Provide the (X, Y) coordinate of the cell's center where the given text is located.  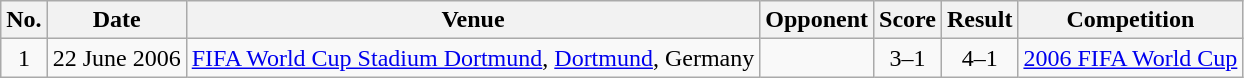
Competition (1130, 20)
FIFA World Cup Stadium Dortmund, Dortmund, Germany (473, 58)
Date (116, 20)
Opponent (817, 20)
3–1 (908, 58)
Score (908, 20)
4–1 (980, 58)
2006 FIFA World Cup (1130, 58)
22 June 2006 (116, 58)
Venue (473, 20)
1 (24, 58)
Result (980, 20)
No. (24, 20)
